Determine the [X, Y] coordinate at the center of the cell enclosing the given text.  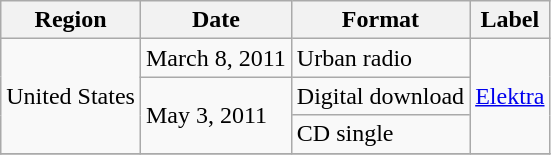
CD single [380, 134]
March 8, 2011 [216, 58]
Format [380, 20]
United States [71, 96]
Digital download [380, 96]
Elektra [510, 96]
Label [510, 20]
Urban radio [380, 58]
Region [71, 20]
Date [216, 20]
May 3, 2011 [216, 115]
